Capture the cell that displays the provided text and extract its [x, y] central coordinate. 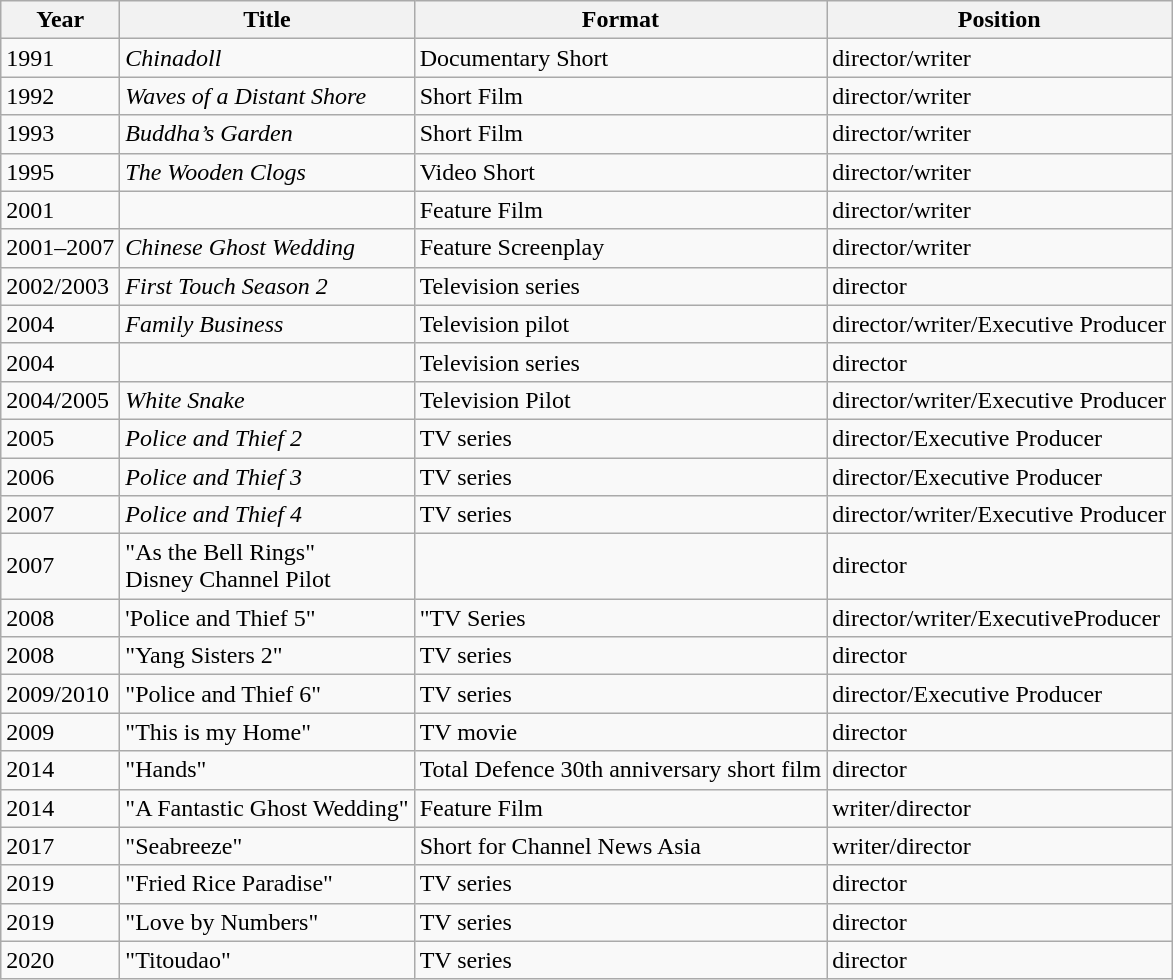
Television Pilot [620, 400]
Documentary Short [620, 58]
"Titoudao" [267, 960]
Family Business [267, 324]
1991 [60, 58]
1995 [60, 172]
2017 [60, 846]
2004/2005 [60, 400]
2001–2007 [60, 248]
Short for Channel News Asia [620, 846]
1993 [60, 134]
"TV Series [620, 618]
White Snake [267, 400]
Format [620, 20]
Chinadoll [267, 58]
"As the Bell Rings"Disney Channel Pilot [267, 566]
1992 [60, 96]
2009/2010 [60, 694]
Police and Thief 3 [267, 477]
TV movie [620, 732]
Buddha’s Garden [267, 134]
Feature Screenplay [620, 248]
"Fried Rice Paradise" [267, 884]
2009 [60, 732]
2006 [60, 477]
Police and Thief 4 [267, 515]
Title [267, 20]
"This is my Home" [267, 732]
Chinese Ghost Wedding [267, 248]
"Seabreeze" [267, 846]
First Touch Season 2 [267, 286]
Police and Thief 2 [267, 438]
Video Short [620, 172]
Position [1000, 20]
Waves of a Distant Shore [267, 96]
2001 [60, 210]
Television pilot [620, 324]
2020 [60, 960]
"Hands" [267, 770]
2005 [60, 438]
"Love by Numbers" [267, 922]
The Wooden Clogs [267, 172]
Total Defence 30th anniversary short film [620, 770]
2002/2003 [60, 286]
"Yang Sisters 2" [267, 656]
"Police and Thief 6" [267, 694]
"A Fantastic Ghost Wedding" [267, 808]
'Police and Thief 5" [267, 618]
director/writer/ExecutiveProducer [1000, 618]
Year [60, 20]
